Detect which cell encompasses the target text, then output its [x, y] center coordinate. 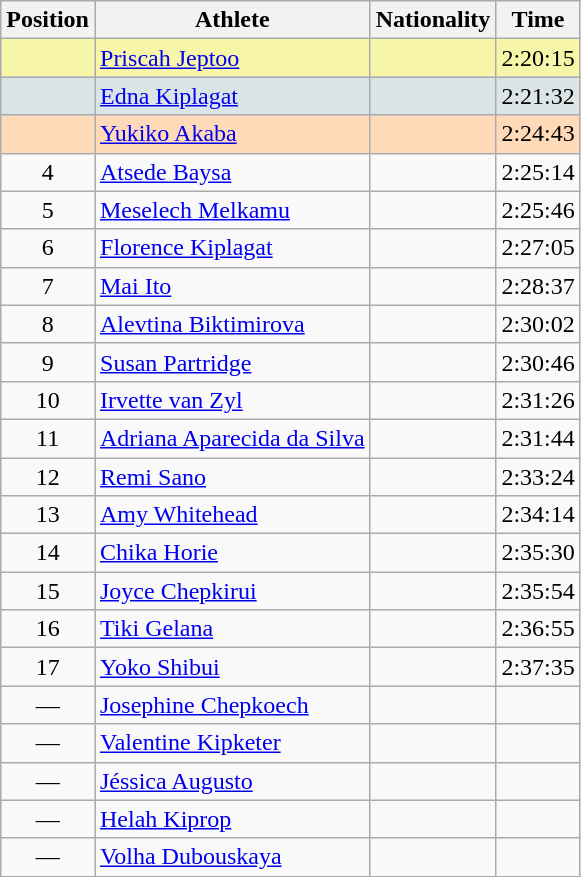
Meselech Melkamu [232, 210]
14 [48, 553]
Jéssica Augusto [232, 781]
2:20:15 [538, 58]
2:24:43 [538, 134]
2:35:30 [538, 553]
Remi Sano [232, 477]
2:35:54 [538, 591]
Susan Partridge [232, 362]
12 [48, 477]
2:33:24 [538, 477]
Valentine Kipketer [232, 743]
2:21:32 [538, 96]
Edna Kiplagat [232, 96]
Helah Kiprop [232, 819]
Amy Whitehead [232, 515]
Volha Dubouskaya [232, 857]
2:25:14 [538, 172]
17 [48, 667]
2:27:05 [538, 248]
2:37:35 [538, 667]
Atsede Baysa [232, 172]
Priscah Jeptoo [232, 58]
Florence Kiplagat [232, 248]
Chika Horie [232, 553]
Nationality [433, 20]
16 [48, 629]
Athlete [232, 20]
2:31:44 [538, 438]
Alevtina Biktimirova [232, 324]
Tiki Gelana [232, 629]
2:31:26 [538, 400]
Irvette van Zyl [232, 400]
8 [48, 324]
9 [48, 362]
6 [48, 248]
11 [48, 438]
Position [48, 20]
Josephine Chepkoech [232, 705]
Mai Ito [232, 286]
Yoko Shibui [232, 667]
Yukiko Akaba [232, 134]
5 [48, 210]
13 [48, 515]
Joyce Chepkirui [232, 591]
2:30:46 [538, 362]
2:34:14 [538, 515]
Time [538, 20]
2:30:02 [538, 324]
4 [48, 172]
10 [48, 400]
7 [48, 286]
2:28:37 [538, 286]
Adriana Aparecida da Silva [232, 438]
15 [48, 591]
2:36:55 [538, 629]
2:25:46 [538, 210]
